Find where the given text appears and provide that cell's center as (X, Y) coordinate. 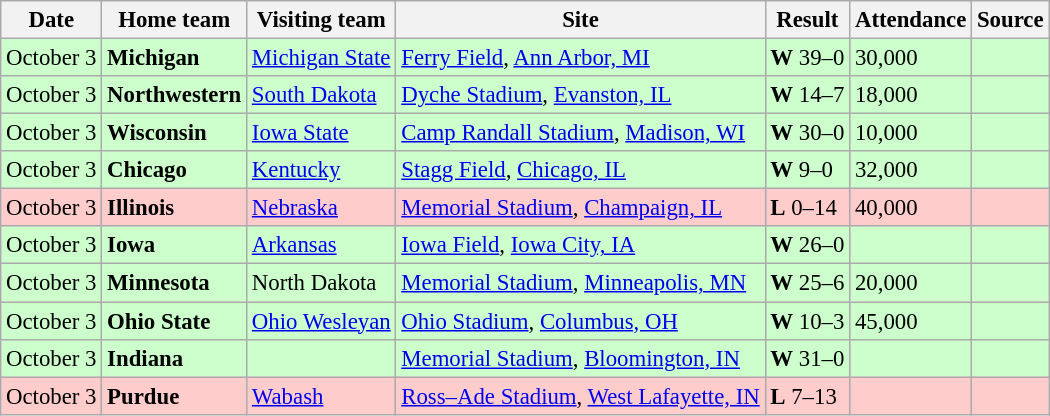
W 31–0 (808, 358)
Ohio Stadium, Columbus, OH (580, 321)
W 14–7 (808, 95)
Result (808, 20)
Nebraska (322, 208)
Visiting team (322, 20)
10,000 (911, 133)
W 10–3 (808, 321)
Attendance (911, 20)
W 30–0 (808, 133)
Chicago (174, 170)
30,000 (911, 58)
Ferry Field, Ann Arbor, MI (580, 58)
Site (580, 20)
Iowa State (322, 133)
Ohio Wesleyan (322, 321)
Dyche Stadium, Evanston, IL (580, 95)
Minnesota (174, 283)
18,000 (911, 95)
Wabash (322, 396)
Michigan (174, 58)
L 7–13 (808, 396)
Date (52, 20)
Northwestern (174, 95)
Kentucky (322, 170)
W 9–0 (808, 170)
Wisconsin (174, 133)
North Dakota (322, 283)
Memorial Stadium, Bloomington, IN (580, 358)
Memorial Stadium, Champaign, IL (580, 208)
Memorial Stadium, Minneapolis, MN (580, 283)
Illinois (174, 208)
Iowa (174, 245)
Ross–Ade Stadium, West Lafayette, IN (580, 396)
Stagg Field, Chicago, IL (580, 170)
South Dakota (322, 95)
L 0–14 (808, 208)
Ohio State (174, 321)
Indiana (174, 358)
Michigan State (322, 58)
W 25–6 (808, 283)
45,000 (911, 321)
Home team (174, 20)
Purdue (174, 396)
32,000 (911, 170)
Camp Randall Stadium, Madison, WI (580, 133)
W 26–0 (808, 245)
20,000 (911, 283)
Source (1010, 20)
Iowa Field, Iowa City, IA (580, 245)
40,000 (911, 208)
W 39–0 (808, 58)
Arkansas (322, 245)
